Capture the cell that displays the provided text and extract its [x, y] central coordinate. 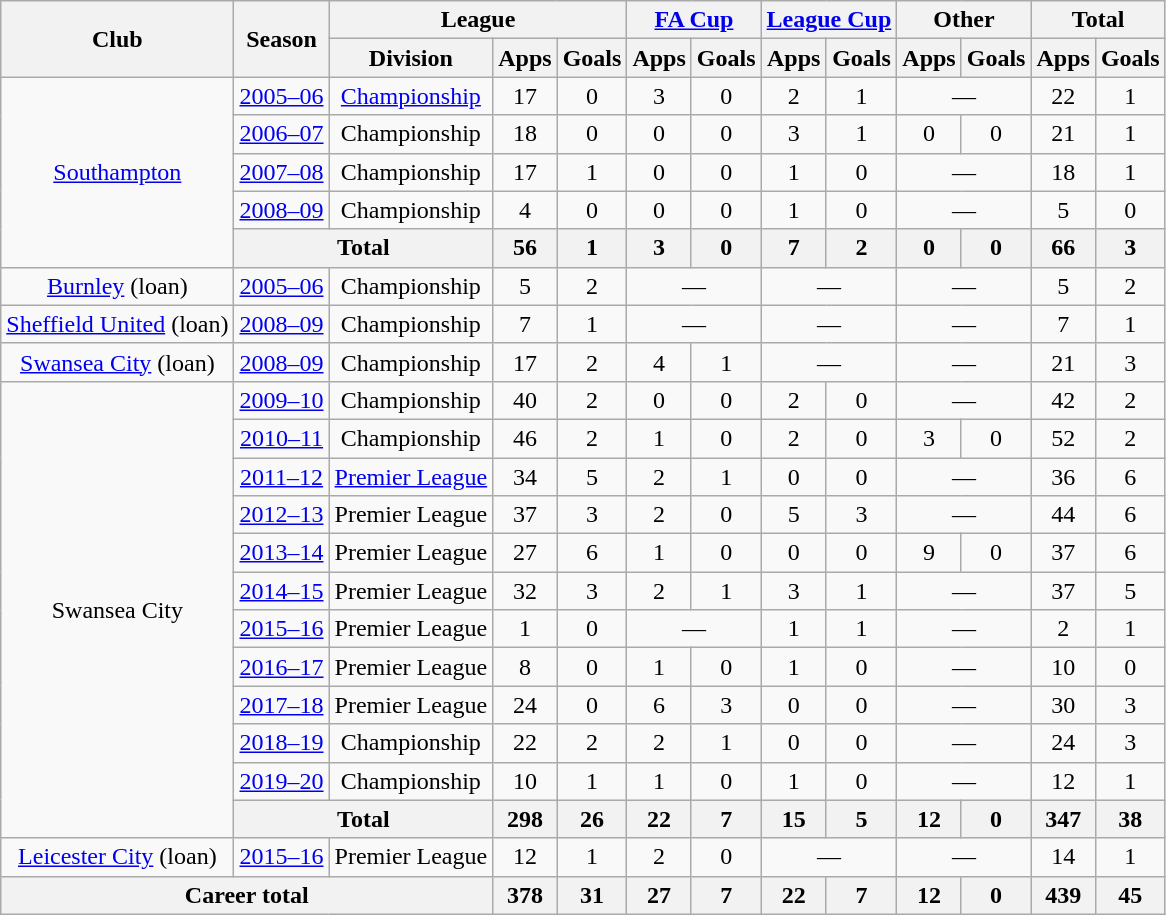
2014–15 [282, 591]
Burnley (loan) [118, 286]
298 [525, 819]
2009–10 [282, 400]
Division [411, 58]
44 [1063, 515]
347 [1063, 819]
26 [592, 819]
32 [525, 591]
2006–07 [282, 134]
14 [1063, 857]
38 [1130, 819]
Club [118, 39]
378 [525, 895]
9 [929, 553]
Other [964, 20]
2011–12 [282, 477]
2013–14 [282, 553]
42 [1063, 400]
30 [1063, 705]
31 [592, 895]
52 [1063, 438]
15 [794, 819]
8 [525, 667]
36 [1063, 477]
2012–13 [282, 515]
Sheffield United (loan) [118, 324]
56 [525, 248]
Swansea City (loan) [118, 362]
46 [525, 438]
League [478, 20]
Leicester City (loan) [118, 857]
Career total [247, 895]
2010–11 [282, 438]
2018–19 [282, 743]
2007–08 [282, 172]
45 [1130, 895]
League Cup [829, 20]
34 [525, 477]
FA Cup [694, 20]
2016–17 [282, 667]
Southampton [118, 172]
Swansea City [118, 610]
40 [525, 400]
2019–20 [282, 781]
2017–18 [282, 705]
Season [282, 39]
439 [1063, 895]
66 [1063, 248]
